Search for the cell housing the specified text and yield its [X, Y] center coordinate. 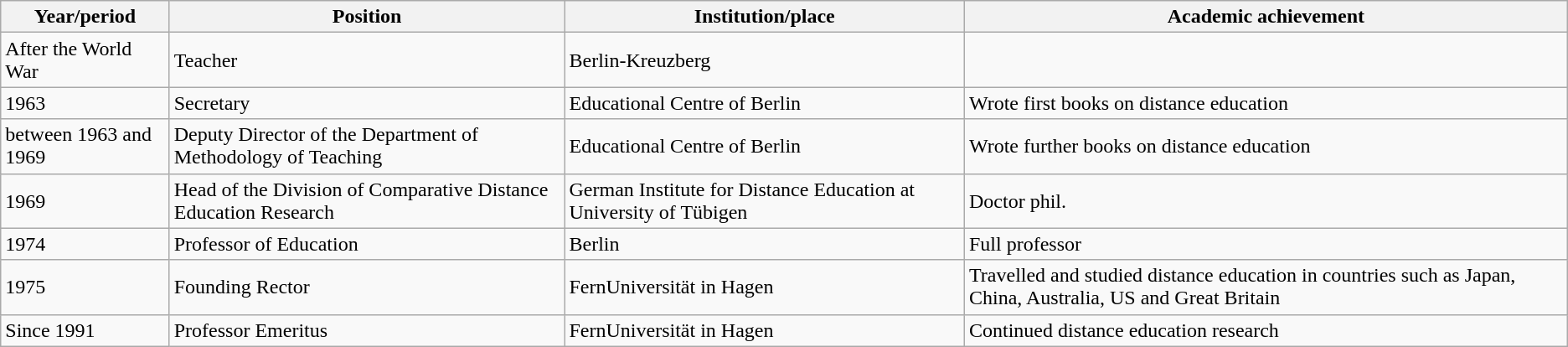
Professor Emeritus [367, 330]
Travelled and studied distance education in countries such as Japan, China, Australia, US and Great Britain [1266, 287]
Wrote further books on distance education [1266, 146]
Berlin [765, 244]
Deputy Director of the Department of Methodology of Teaching [367, 146]
Since 1991 [85, 330]
Academic achievement [1266, 17]
1969 [85, 201]
Wrote first books on distance education [1266, 103]
1975 [85, 287]
1974 [85, 244]
German Institute for Distance Education at University of Tübigen [765, 201]
1963 [85, 103]
Doctor phil. [1266, 201]
After the World War [85, 60]
Founding Rector [367, 287]
Continued distance education research [1266, 330]
Position [367, 17]
Full professor [1266, 244]
between 1963 and 1969 [85, 146]
Berlin-Kreuzberg [765, 60]
Head of the Division of Comparative Distance Education Research [367, 201]
Professor of Education [367, 244]
Secretary [367, 103]
Teacher [367, 60]
Year/period [85, 17]
Institution/place [765, 17]
